Return the (X, Y) coordinate for the center point of the cell that contains the specified text.  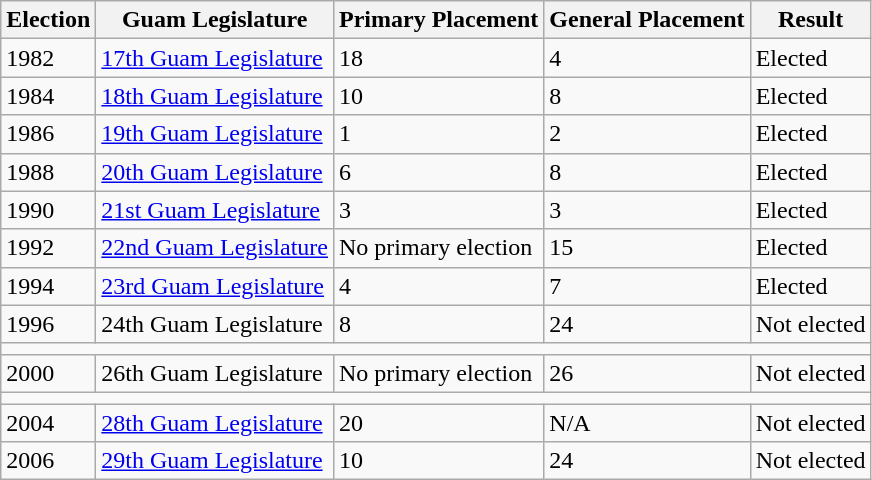
1 (438, 134)
2006 (48, 461)
18 (438, 58)
1988 (48, 172)
N/A (647, 423)
Election (48, 20)
1990 (48, 210)
7 (647, 286)
2 (647, 134)
20th Guam Legislature (215, 172)
General Placement (647, 20)
24th Guam Legislature (215, 324)
6 (438, 172)
26 (647, 373)
15 (647, 248)
20 (438, 423)
22nd Guam Legislature (215, 248)
19th Guam Legislature (215, 134)
28th Guam Legislature (215, 423)
Guam Legislature (215, 20)
1992 (48, 248)
1996 (48, 324)
Result (810, 20)
21st Guam Legislature (215, 210)
2004 (48, 423)
Primary Placement (438, 20)
17th Guam Legislature (215, 58)
1986 (48, 134)
29th Guam Legislature (215, 461)
23rd Guam Legislature (215, 286)
1982 (48, 58)
1994 (48, 286)
26th Guam Legislature (215, 373)
18th Guam Legislature (215, 96)
2000 (48, 373)
1984 (48, 96)
